From the cell containing the given text, extract its center point as (x, y) coordinate. 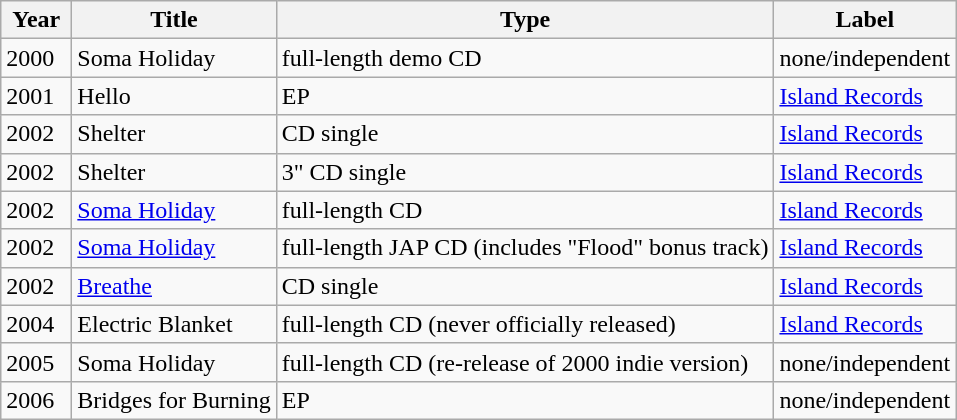
Hello (174, 96)
Type (525, 20)
Year (36, 20)
Title (174, 20)
Label (865, 20)
2005 (36, 362)
full-length JAP CD (includes "Flood" bonus track) (525, 248)
full-length CD (re-release of 2000 indie version) (525, 362)
Bridges for Burning (174, 400)
2000 (36, 58)
2006 (36, 400)
full-length CD (never officially released) (525, 324)
Electric Blanket (174, 324)
2001 (36, 96)
full-length CD (525, 210)
Breathe (174, 286)
3" CD single (525, 172)
2004 (36, 324)
full-length demo CD (525, 58)
